Return the (X, Y) coordinate for the center point of the cell that contains the specified text.  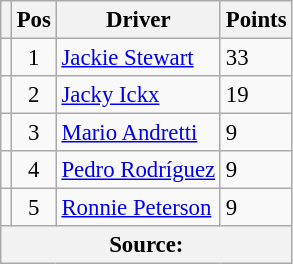
Points (256, 20)
Mario Andretti (138, 133)
3 (34, 133)
Pedro Rodríguez (138, 170)
4 (34, 170)
Source: (146, 245)
Ronnie Peterson (138, 208)
2 (34, 95)
1 (34, 58)
Driver (138, 20)
Jacky Ickx (138, 95)
33 (256, 58)
5 (34, 208)
Jackie Stewart (138, 58)
Pos (34, 20)
19 (256, 95)
